Extract the (X, Y) coordinate from the center of the cell holding the provided text.  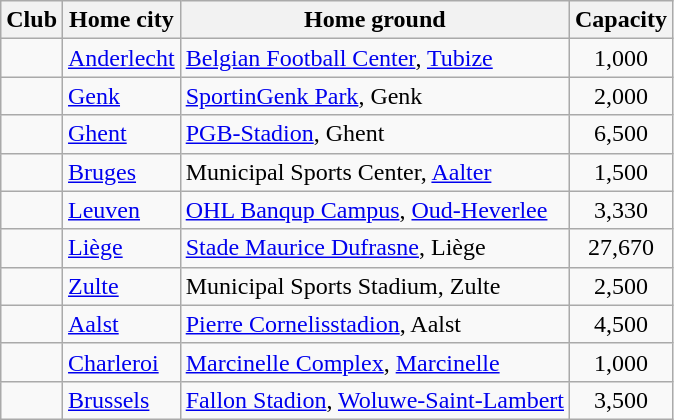
1,500 (622, 172)
Liège (122, 248)
2,500 (622, 286)
Capacity (622, 20)
Municipal Sports Center, Aalter (374, 172)
Fallon Stadion, Woluwe-Saint-Lambert (374, 400)
27,670 (622, 248)
OHL Banqup Campus, Oud-Heverlee (374, 210)
Home ground (374, 20)
Municipal Sports Stadium, Zulte (374, 286)
Club (32, 20)
Ghent (122, 134)
2,000 (622, 96)
Brussels (122, 400)
Genk (122, 96)
SportinGenk Park, Genk (374, 96)
Marcinelle Complex, Marcinelle (374, 362)
6,500 (622, 134)
3,500 (622, 400)
PGB-Stadion, Ghent (374, 134)
4,500 (622, 324)
Bruges (122, 172)
3,330 (622, 210)
Anderlecht (122, 58)
Belgian Football Center, Tubize (374, 58)
Pierre Cornelisstadion, Aalst (374, 324)
Leuven (122, 210)
Zulte (122, 286)
Home city (122, 20)
Stade Maurice Dufrasne, Liège (374, 248)
Charleroi (122, 362)
Aalst (122, 324)
